Detect which cell encompasses the target text, then output its (X, Y) center coordinate. 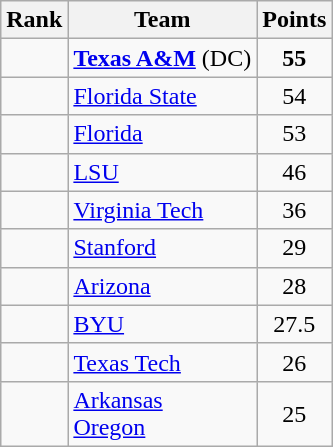
54 (294, 96)
Florida State (162, 96)
55 (294, 58)
Team (162, 20)
46 (294, 172)
27.5 (294, 324)
LSU (162, 172)
Florida (162, 134)
29 (294, 248)
Points (294, 20)
26 (294, 362)
Texas Tech (162, 362)
Stanford (162, 248)
28 (294, 286)
36 (294, 210)
Rank (34, 20)
BYU (162, 324)
53 (294, 134)
Texas A&M (DC) (162, 58)
ArkansasOregon (162, 414)
25 (294, 414)
Arizona (162, 286)
Virginia Tech (162, 210)
